Output the [x, y] coordinate of the center of the cell containing the given text.  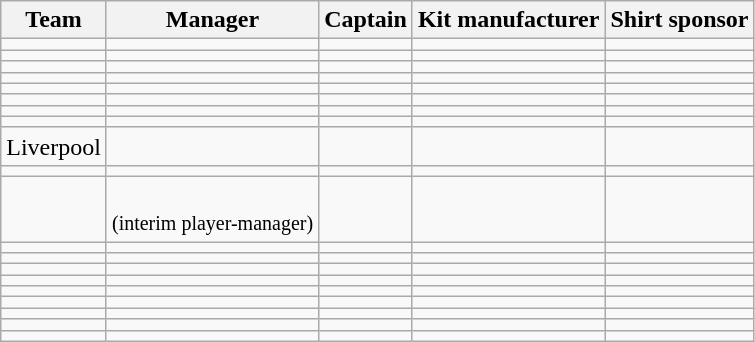
Captain [366, 20]
Team [54, 20]
Kit manufacturer [508, 20]
Shirt sponsor [680, 20]
Liverpool [54, 146]
Manager [212, 20]
(interim player-manager) [212, 208]
